Identify which cell holds the provided text, then report its [x, y] central coordinate. 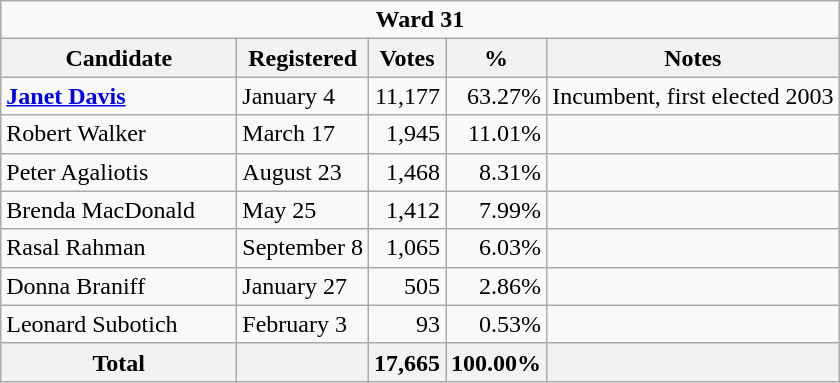
Total [119, 362]
1,468 [408, 172]
6.03% [496, 248]
11.01% [496, 134]
% [496, 58]
505 [408, 286]
1,065 [408, 248]
Votes [408, 58]
7.99% [496, 210]
1,412 [408, 210]
93 [408, 324]
Janet Davis [119, 96]
Brenda MacDonald [119, 210]
January 4 [303, 96]
63.27% [496, 96]
1,945 [408, 134]
17,665 [408, 362]
February 3 [303, 324]
Leonard Subotich [119, 324]
Notes [693, 58]
Registered [303, 58]
2.86% [496, 286]
March 17 [303, 134]
May 25 [303, 210]
Incumbent, first elected 2003 [693, 96]
Ward 31 [420, 20]
Peter Agaliotis [119, 172]
11,177 [408, 96]
Donna Braniff [119, 286]
Candidate [119, 58]
8.31% [496, 172]
September 8 [303, 248]
January 27 [303, 286]
Rasal Rahman [119, 248]
100.00% [496, 362]
Robert Walker [119, 134]
August 23 [303, 172]
0.53% [496, 324]
